From the cell containing the given text, extract its center point as [X, Y] coordinate. 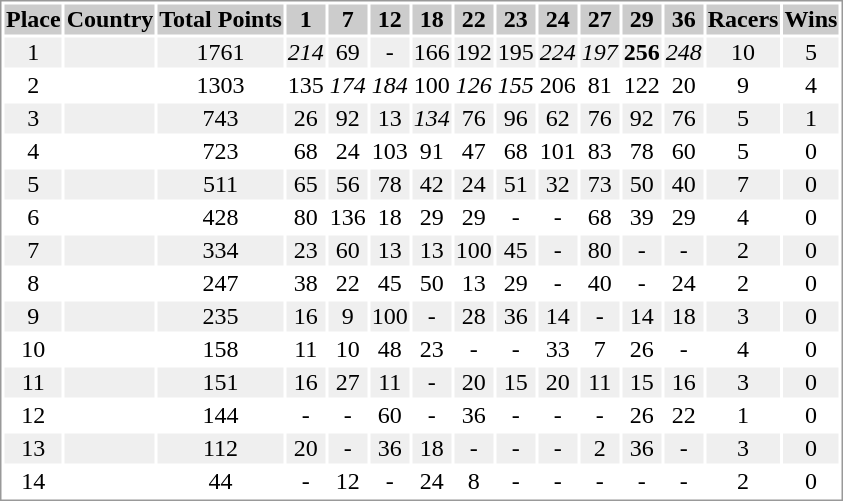
65 [306, 185]
112 [220, 449]
48 [390, 349]
81 [600, 85]
69 [348, 53]
135 [306, 85]
42 [432, 185]
334 [220, 251]
Place [33, 19]
136 [348, 217]
256 [642, 53]
47 [474, 151]
155 [516, 85]
39 [642, 217]
158 [220, 349]
91 [432, 151]
235 [220, 317]
Racers [743, 19]
206 [558, 85]
723 [220, 151]
151 [220, 383]
743 [220, 119]
122 [642, 85]
83 [600, 151]
126 [474, 85]
174 [348, 85]
96 [516, 119]
184 [390, 85]
28 [474, 317]
195 [516, 53]
51 [516, 185]
Country [110, 19]
247 [220, 283]
33 [558, 349]
44 [220, 481]
134 [432, 119]
166 [432, 53]
1761 [220, 53]
Total Points [220, 19]
197 [600, 53]
511 [220, 185]
1303 [220, 85]
38 [306, 283]
214 [306, 53]
144 [220, 415]
Wins [811, 19]
248 [684, 53]
32 [558, 185]
224 [558, 53]
62 [558, 119]
6 [33, 217]
192 [474, 53]
73 [600, 185]
428 [220, 217]
103 [390, 151]
101 [558, 151]
56 [348, 185]
